From the cell containing the given text, extract its center point as (X, Y) coordinate. 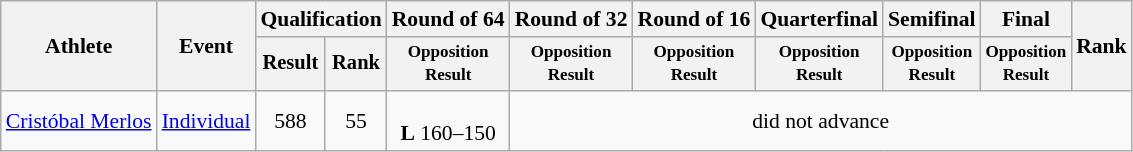
Event (206, 46)
Round of 64 (448, 19)
Cristóbal Merlos (79, 120)
Athlete (79, 46)
Result (290, 64)
Qualification (320, 19)
Individual (206, 120)
Semifinal (932, 19)
55 (356, 120)
588 (290, 120)
Final (1026, 19)
did not advance (821, 120)
L 160–150 (448, 120)
Round of 16 (694, 19)
Round of 32 (572, 19)
Quarterfinal (819, 19)
